Return the [X, Y] coordinate for the center point of the cell that contains the specified text.  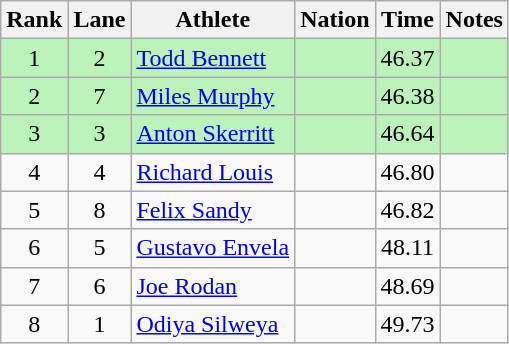
46.64 [408, 134]
48.11 [408, 248]
Felix Sandy [213, 210]
46.80 [408, 172]
Todd Bennett [213, 58]
48.69 [408, 286]
Miles Murphy [213, 96]
Notes [474, 20]
Anton Skerritt [213, 134]
49.73 [408, 324]
Richard Louis [213, 172]
Nation [335, 20]
46.82 [408, 210]
46.38 [408, 96]
Joe Rodan [213, 286]
Odiya Silweya [213, 324]
Time [408, 20]
Rank [34, 20]
Gustavo Envela [213, 248]
Athlete [213, 20]
Lane [100, 20]
46.37 [408, 58]
